Detect which cell encompasses the target text, then output its [x, y] center coordinate. 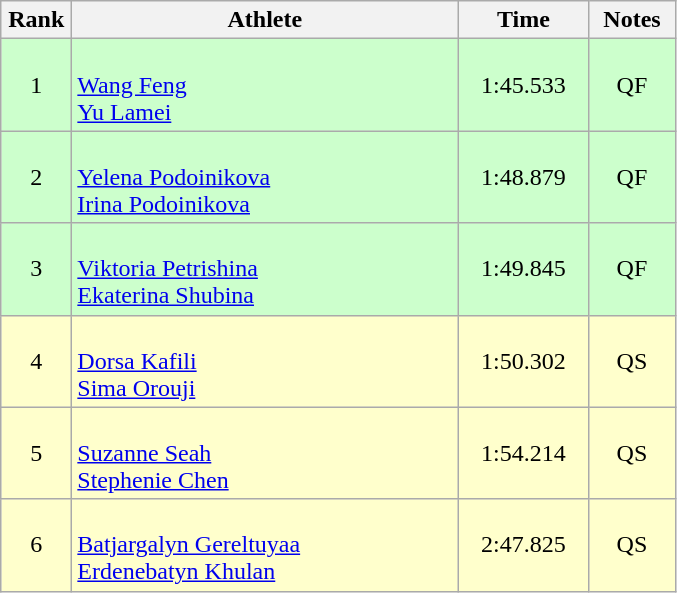
3 [36, 269]
Notes [632, 20]
6 [36, 545]
1:45.533 [524, 85]
2:47.825 [524, 545]
1:49.845 [524, 269]
5 [36, 453]
1:50.302 [524, 361]
Time [524, 20]
Batjargalyn GereltuyaaErdenebatyn Khulan [265, 545]
Athlete [265, 20]
Suzanne SeahStephenie Chen [265, 453]
1 [36, 85]
Viktoria PetrishinaEkaterina Shubina [265, 269]
2 [36, 177]
Rank [36, 20]
Dorsa KafiliSima Orouji [265, 361]
Yelena PodoinikovaIrina Podoinikova [265, 177]
1:54.214 [524, 453]
4 [36, 361]
1:48.879 [524, 177]
Wang FengYu Lamei [265, 85]
